Find where the given text appears and provide that cell's center as [x, y] coordinate. 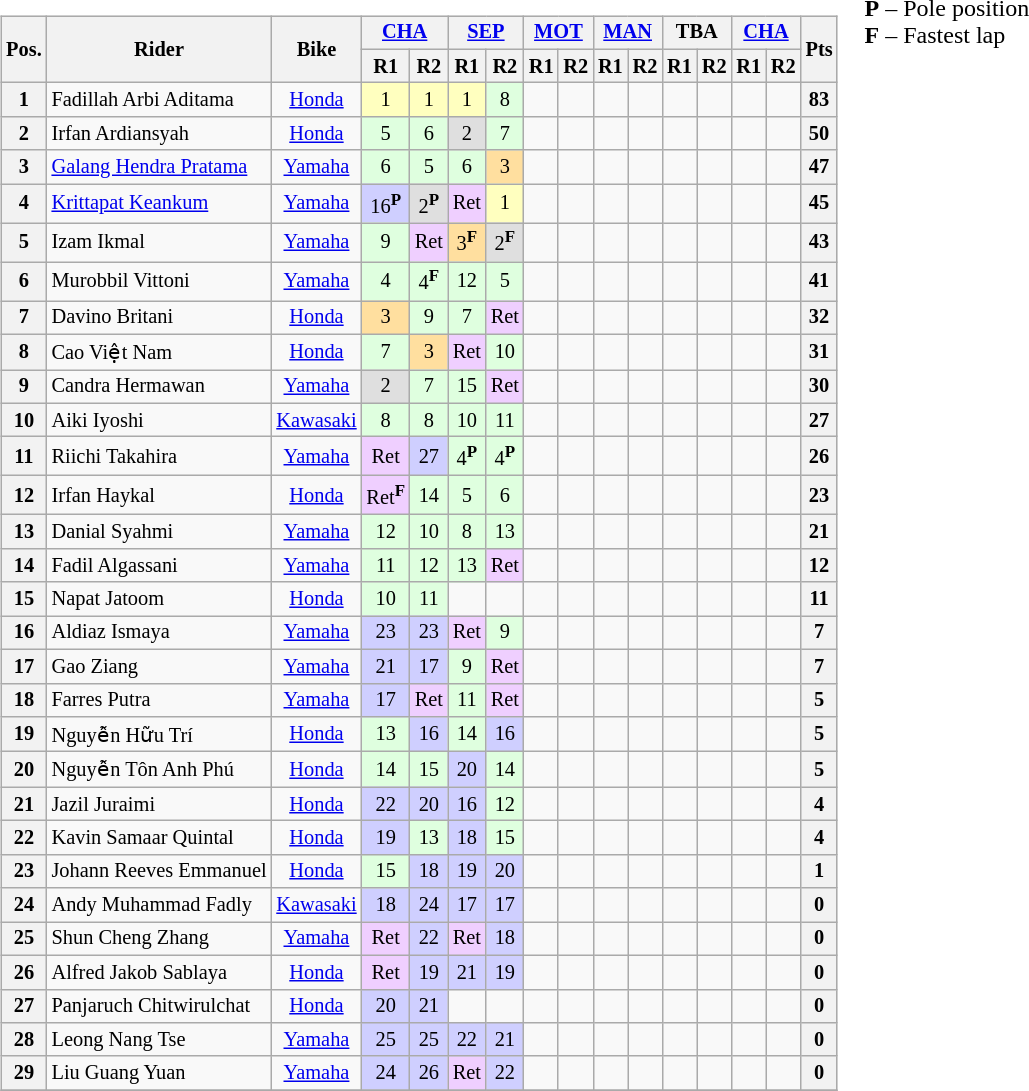
Cao Việt Nam [160, 352]
Murobbil Vittoni [160, 282]
Napat Jatoom [160, 599]
28 [24, 1040]
Izam Ikmal [160, 242]
Farres Putra [160, 700]
Gao Ziang [160, 666]
Davino Britani [160, 318]
Bike [316, 50]
Pts [820, 50]
Liu Guang Yuan [160, 1073]
2F [505, 242]
Pos. [24, 50]
Riichi Takahira [160, 456]
MAN [628, 33]
Galang Hendra Pratama [160, 167]
50 [820, 134]
45 [820, 204]
Krittapat Keankum [160, 204]
Kavin Samaar Quintal [160, 838]
3F [467, 242]
16P [386, 204]
MOT [558, 33]
Andy Muhammad Fadly [160, 905]
Johann Reeves Emmanuel [160, 871]
2P [429, 204]
TBA [696, 33]
31 [820, 352]
Alfred Jakob Sablaya [160, 972]
Irfan Ardiansyah [160, 134]
Irfan Haykal [160, 496]
Rider [160, 50]
Aldiaz Ismaya [160, 633]
Candra Hermawan [160, 387]
SEP [486, 33]
RetF [386, 496]
Danial Syahmi [160, 532]
32 [820, 318]
43 [820, 242]
83 [820, 100]
Jazil Juraimi [160, 804]
4F [429, 282]
29 [24, 1073]
Nguyễn Hữu Trí [160, 734]
Fadillah Arbi Aditama [160, 100]
Shun Cheng Zhang [160, 939]
30 [820, 387]
Leong Nang Tse [160, 1040]
Nguyễn Tôn Anh Phú [160, 770]
Aiki Iyoshi [160, 420]
Panjaruch Chitwirulchat [160, 1006]
47 [820, 167]
Fadil Algassani [160, 565]
41 [820, 282]
